Pinpoint the cell where the given text exists, returning its (X, Y) midpoint coordinate. 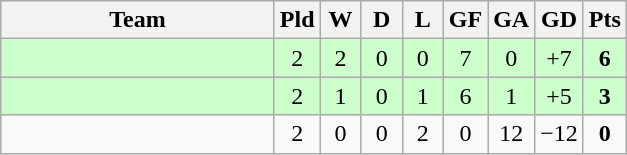
D (382, 20)
Team (138, 20)
12 (512, 134)
+7 (560, 58)
GF (465, 20)
7 (465, 58)
GD (560, 20)
+5 (560, 96)
GA (512, 20)
3 (604, 96)
L (422, 20)
W (340, 20)
−12 (560, 134)
Pts (604, 20)
Pld (297, 20)
